Capture the cell that displays the provided text and extract its [x, y] central coordinate. 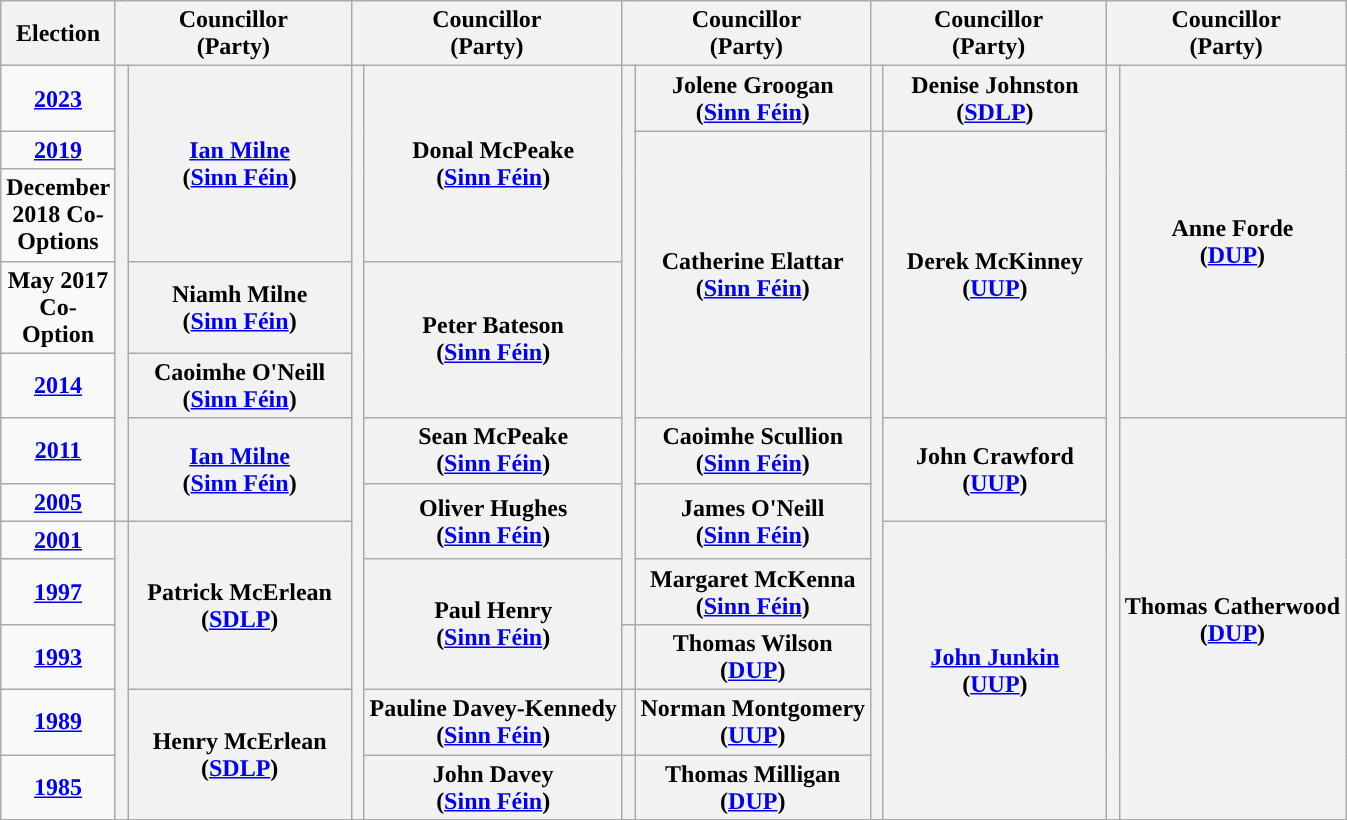
John Crawford (UUP) [995, 470]
Donal McPeake (Sinn Féin) [493, 164]
1985 [58, 786]
2019 [58, 150]
2005 [58, 502]
1989 [58, 722]
Thomas Catherwood (DUP) [1232, 618]
Peter Bateson (Sinn Féin) [493, 340]
James O'Neill (Sinn Féin) [753, 521]
Election [58, 34]
Denise Johnston (SDLP) [995, 98]
2011 [58, 450]
Anne Forde (DUP) [1232, 242]
Thomas Wilson (DUP) [753, 656]
1997 [58, 592]
Catherine Elattar (Sinn Féin) [753, 274]
2014 [58, 386]
May 2017 Co-Option [58, 307]
Norman Montgomery (UUP) [753, 722]
2001 [58, 540]
Oliver Hughes (Sinn Féin) [493, 521]
Thomas Milligan (DUP) [753, 786]
December 2018 Co-Options [58, 215]
John Davey (Sinn Féin) [493, 786]
Derek McKinney (UUP) [995, 274]
Henry McErlean (SDLP) [240, 754]
Sean McPeake (Sinn Féin) [493, 450]
1993 [58, 656]
Caoimhe Scullion (Sinn Féin) [753, 450]
Paul Henry (Sinn Féin) [493, 624]
Caoimhe O'Neill (Sinn Féin) [240, 386]
Patrick McErlean (SDLP) [240, 605]
John Junkin (UUP) [995, 670]
Niamh Milne (Sinn Féin) [240, 307]
Margaret McKenna (Sinn Féin) [753, 592]
Pauline Davey-Kennedy (Sinn Féin) [493, 722]
Jolene Groogan (Sinn Féin) [753, 98]
2023 [58, 98]
